Output the (X, Y) coordinate of the center of the cell containing the given text.  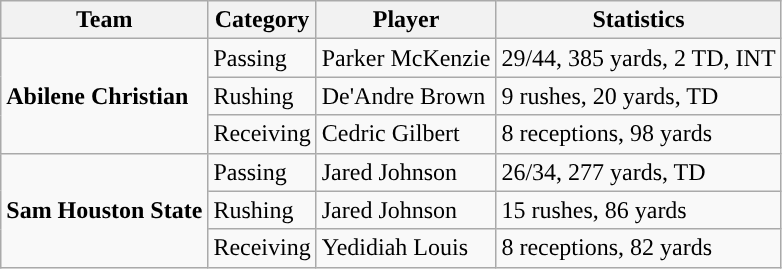
Category (262, 20)
Cedric Gilbert (406, 134)
Team (104, 20)
Statistics (638, 20)
Sam Houston State (104, 210)
9 rushes, 20 yards, TD (638, 96)
Player (406, 20)
15 rushes, 86 yards (638, 210)
8 receptions, 98 yards (638, 134)
Yedidiah Louis (406, 248)
8 receptions, 82 yards (638, 248)
Parker McKenzie (406, 58)
De'Andre Brown (406, 96)
26/34, 277 yards, TD (638, 172)
29/44, 385 yards, 2 TD, INT (638, 58)
Abilene Christian (104, 96)
